Identify which cell holds the provided text, then report its (x, y) central coordinate. 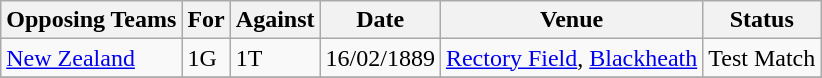
Venue (571, 20)
16/02/1889 (380, 58)
Rectory Field, Blackheath (571, 58)
For (206, 20)
New Zealand (92, 58)
Against (275, 20)
1G (206, 58)
Status (762, 20)
Test Match (762, 58)
Opposing Teams (92, 20)
1T (275, 58)
Date (380, 20)
